Determine the (X, Y) coordinate at the center of the cell enclosing the given text.  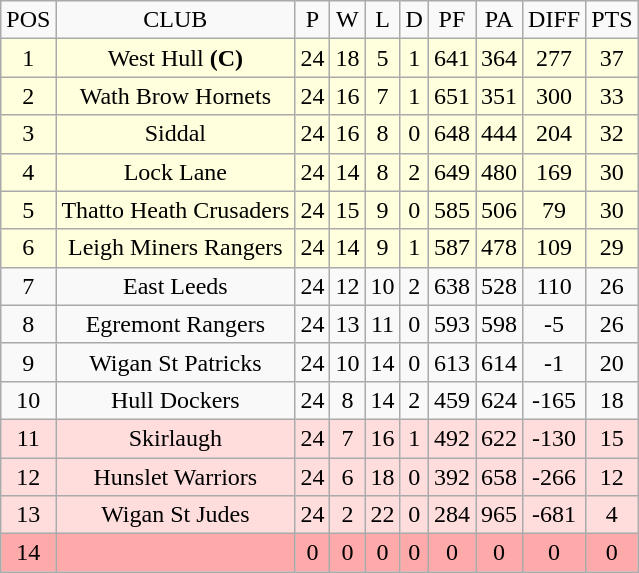
West Hull (C) (176, 58)
PA (500, 20)
300 (554, 96)
598 (500, 324)
965 (500, 515)
651 (452, 96)
492 (452, 438)
PTS (612, 20)
478 (500, 248)
392 (452, 477)
587 (452, 248)
20 (612, 362)
Siddal (176, 134)
614 (500, 362)
-165 (554, 400)
Leigh Miners Rangers (176, 248)
-5 (554, 324)
506 (500, 210)
P (312, 20)
POS (28, 20)
East Leeds (176, 286)
Wigan St Judes (176, 515)
204 (554, 134)
Hull Dockers (176, 400)
622 (500, 438)
33 (612, 96)
649 (452, 172)
593 (452, 324)
D (414, 20)
DIFF (554, 20)
Hunslet Warriors (176, 477)
CLUB (176, 20)
641 (452, 58)
-130 (554, 438)
79 (554, 210)
32 (612, 134)
PF (452, 20)
648 (452, 134)
3 (28, 134)
109 (554, 248)
638 (452, 286)
Thatto Heath Crusaders (176, 210)
Wigan St Patricks (176, 362)
W (348, 20)
284 (452, 515)
658 (500, 477)
-681 (554, 515)
444 (500, 134)
110 (554, 286)
Skirlaugh (176, 438)
528 (500, 286)
364 (500, 58)
L (382, 20)
-1 (554, 362)
613 (452, 362)
37 (612, 58)
169 (554, 172)
Egremont Rangers (176, 324)
Lock Lane (176, 172)
-266 (554, 477)
585 (452, 210)
480 (500, 172)
624 (500, 400)
Wath Brow Hornets (176, 96)
22 (382, 515)
459 (452, 400)
29 (612, 248)
277 (554, 58)
351 (500, 96)
